Return [X, Y] of the center of cell containing provided text 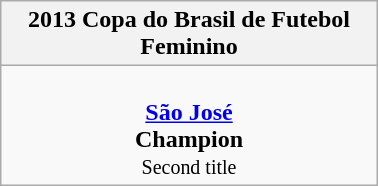
São JoséChampionSecond title [189, 126]
2013 Copa do Brasil de Futebol Feminino [189, 34]
